Search for the cell housing the specified text and yield its [x, y] center coordinate. 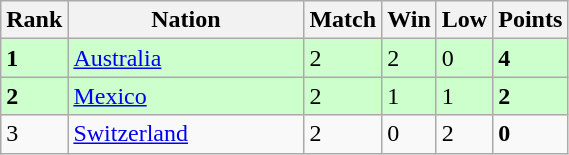
Nation [186, 20]
3 [34, 134]
Match [343, 20]
Win [410, 20]
Rank [34, 20]
Australia [186, 58]
Low [464, 20]
4 [530, 58]
Mexico [186, 96]
Points [530, 20]
Switzerland [186, 134]
